Detect which cell encompasses the target text, then output its (x, y) center coordinate. 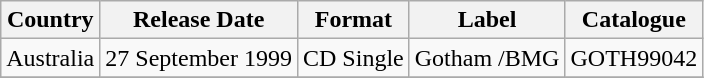
Release Date (199, 20)
Country (50, 20)
Australia (50, 58)
CD Single (353, 58)
Format (353, 20)
27 September 1999 (199, 58)
Gotham /BMG (487, 58)
GOTH99042 (634, 58)
Catalogue (634, 20)
Label (487, 20)
